Scan for the cell matching the given text and deliver its (x, y) coordinate at center. 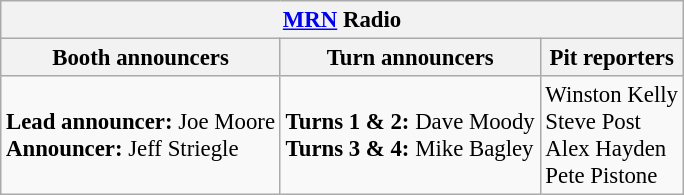
Lead announcer: Joe MooreAnnouncer: Jeff Striegle (141, 136)
Turn announcers (410, 58)
Winston KellySteve PostAlex HaydenPete Pistone (612, 136)
Turns 1 & 2: Dave MoodyTurns 3 & 4: Mike Bagley (410, 136)
Pit reporters (612, 58)
Booth announcers (141, 58)
MRN Radio (342, 20)
